Return [x, y] of the center of cell containing provided text 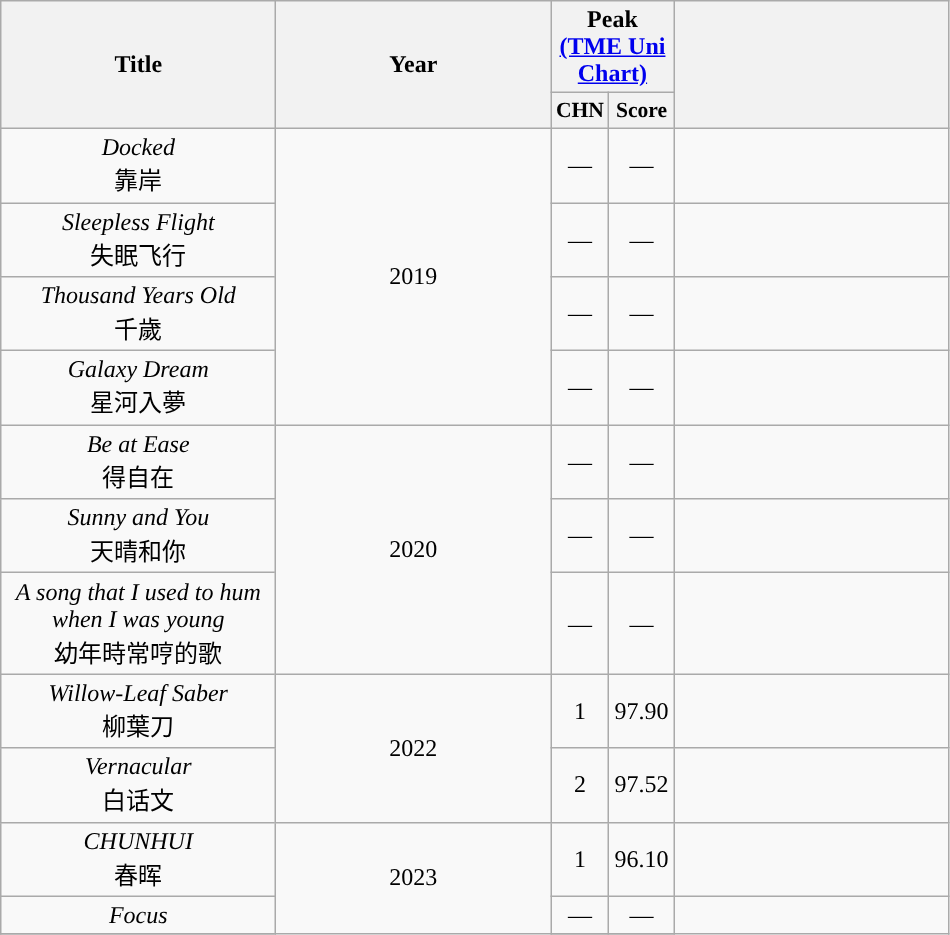
A song that I used to hum when I was young 幼年時常哼的歌 [138, 624]
2020 [414, 550]
Galaxy Dream 星河入夢 [138, 388]
97.52 [642, 785]
Sleepless Flight失眠飞行 [138, 239]
Be at Ease 得自在 [138, 462]
Sunny and You 天晴和你 [138, 536]
Year [414, 65]
Peak (TME Uni Chart) [612, 47]
CHN [580, 111]
CHUNHUI春晖 [138, 859]
Title [138, 65]
96.10 [642, 859]
2022 [414, 748]
2023 [414, 878]
Willow-Leaf Saber柳葉刀 [138, 711]
2 [580, 785]
Vernacular白话文 [138, 785]
2019 [414, 276]
97.90 [642, 711]
Docked靠岸 [138, 165]
Score [642, 111]
Thousand Years Old 千歲 [138, 314]
Focus [138, 915]
